Extract the [x, y] coordinate from the center of the cell holding the provided text.  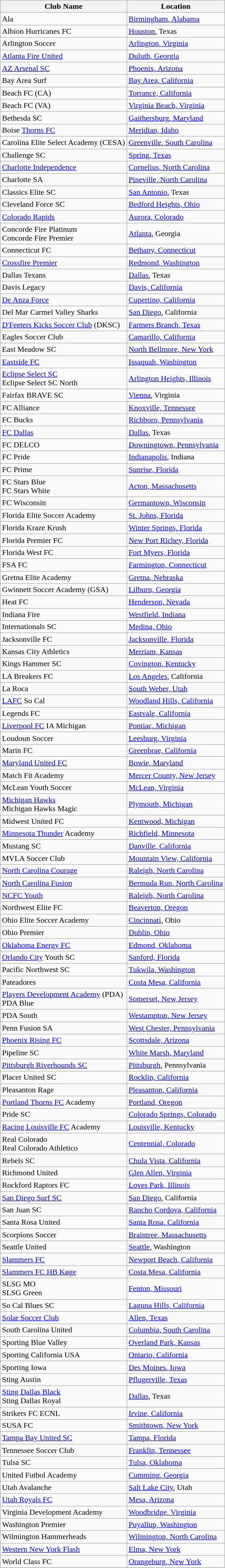
AZ Arsenal SC [64, 68]
LAFC So Cal [64, 701]
Indiana Fire [64, 614]
North Carolina Courage [64, 871]
Kentwood, Michigan [176, 821]
Bowie, Maryland [176, 763]
Jacksonville, Florida [176, 639]
Cupertino, California [176, 300]
Sporting California USA [64, 1355]
Placer United SC [64, 1077]
Danville, California [176, 846]
FC Stars BlueFC Stars White [64, 486]
Beach FC (VA) [64, 105]
St. Johns, Florida [176, 515]
Bay Area, California [176, 81]
Aurora, Colorado [176, 217]
Connecticut FC [64, 250]
Puyallup, Washington [176, 1524]
Location [176, 7]
New Port Richey, Florida [176, 540]
Overland Park, Kansas [176, 1342]
Arlington Heights, Illinois [176, 378]
Minnesota Thunder Academy [64, 834]
Florida Elite Soccer Academy [64, 515]
Pittsburgh, Pennsylvania [176, 1065]
Wilmington, North Carolina [176, 1537]
Indianapolis, Indiana [176, 457]
Northwest Elite FC [64, 908]
Bermuda Run, North Carolina [176, 883]
Farmington, Connecticut [176, 565]
Columbia, South Carolina [176, 1330]
Cumming, Georgia [176, 1475]
United Futbol Academy [64, 1475]
Dallas Texans [64, 275]
Legends FC [64, 713]
Allen, Texas [176, 1318]
So Cal Blues SC [64, 1305]
Washington Premier [64, 1524]
SLSG MOSLSG Green [64, 1289]
Covington, Kentucky [176, 664]
Camarillo, California [176, 337]
Richboro, Pennsylvania [176, 420]
Santa Rosa United [64, 1222]
Richmond United [64, 1173]
Sporting Blue Valley [64, 1342]
Meridian, Idaho [176, 130]
Charlotte SA [64, 180]
Fenton, Missouri [176, 1289]
Franklin, Tennessee [176, 1450]
North Bellmore, New York [176, 349]
Portland, Oregon [176, 1102]
Bedford Heights, Ohio [176, 204]
NCFC Youth [64, 895]
D'Feeters Kicks Soccer Club (DKSC) [64, 324]
Concorde Fire PlatinumConcorde Fire Premier [64, 233]
Gwinnett Soccer Academy (GSA) [64, 590]
Carolina Elite Select Academy (CESA) [64, 142]
PDA South [64, 1016]
Marin FC [64, 750]
Pateadores [64, 982]
Newport Beach, California [176, 1259]
Eastvale, California [176, 713]
Braintree, Massachusetts [176, 1235]
Orlando City Youth SC [64, 957]
World Class FC [64, 1561]
Liverpool FC IA Michigan [64, 726]
Tulsa, Oklahoma [176, 1463]
Westfield, Indiana [176, 614]
Seattle United [64, 1247]
Knoxville, Tennessee [176, 408]
Virginia Beach, Virginia [176, 105]
San Diego Surf SC [64, 1197]
Arlington, Virginia [176, 44]
Slammers FC HB Køge [64, 1272]
Tampa, Florida [176, 1438]
Ala [64, 19]
Real ColoradoReal Colorado Athletico [64, 1144]
Richfield, Minnesota [176, 834]
Davis Legacy [64, 287]
Tampa Bay United SC [64, 1438]
Greenville, South Carolina [176, 142]
Edmond, Oklahoma [176, 945]
Match Fit Academy [64, 775]
Spring, Texas [176, 155]
Pipeline SC [64, 1053]
Pontiac, Michigan [176, 726]
Eagles Soccer Club [64, 337]
Ohio Elite Soccer Academy [64, 920]
Rebels SC [64, 1160]
Issaquah, Washington [176, 362]
Houston, Texas [176, 31]
Jacksonville FC [64, 639]
Pacific Northwest SC [64, 969]
FC Wisconsin [64, 503]
Wilmington Hammerheads [64, 1537]
Lilburn, Georgia [176, 590]
Penn Fusion SA [64, 1028]
Rancho Cordova, California [176, 1210]
FC Bucks [64, 420]
South Carolina United [64, 1330]
Henderson, Nevada [176, 602]
Cornelius, North Carolina [176, 167]
Virginia Development Academy [64, 1512]
Loudoun Soccer [64, 738]
White Marsh, Maryland [176, 1053]
Farmers Branch, Texas [176, 324]
Albion Hurricanes FC [64, 31]
Slammers FC [64, 1259]
Atlanta, Georgia [176, 233]
LA Breakers FC [64, 676]
Acton, Massachusetts [176, 486]
Michigan HawksMichigan Hawks Magic [64, 804]
Los Angeles, California [176, 676]
San Antonio, Texas [176, 192]
Tukwila, Washington [176, 969]
FSA FC [64, 565]
Mesa, Arizona [176, 1500]
Medina, Ohio [176, 627]
Florida Kraze Krush [64, 528]
Pleasanton, California [176, 1090]
Pineville, North Carolina [176, 180]
Sporting Iowa [64, 1367]
Plymouth, Michigan [176, 804]
Players Development Academy (PDA)PDA Blue [64, 999]
Germantown, Wisconsin [176, 503]
Laguna Hills, California [176, 1305]
Santa Rosa, California [176, 1222]
Challenge SC [64, 155]
FC Alliance [64, 408]
McLean, Virginia [176, 788]
Atlanta Fire United [64, 56]
Ohio Premier [64, 932]
Mountain View, California [176, 858]
Somerset, New Jersey [176, 999]
Solar Soccer Club [64, 1318]
Downingtown, Pennsylvania [176, 445]
Orangeburg, New York [176, 1561]
MVLA Soccer Club [64, 858]
Pittsburgh Riverhounds SC [64, 1065]
Pleasanton Rage [64, 1090]
Internationals SC [64, 627]
Redmond, Washington [176, 263]
Club Name [64, 7]
San Juan SC [64, 1210]
Scorpions Soccer [64, 1235]
Eastside FC [64, 362]
Phoenix, Arizona [176, 68]
Dublin, Ohio [176, 932]
Boise Thorns FC [64, 130]
Chula Vista, California [176, 1160]
Davis, California [176, 287]
Portland Thorns FC Academy [64, 1102]
Westampton, New Jersey [176, 1016]
Fort Myers, Florida [176, 552]
Woodland Hills, California [176, 701]
Greenbrae, California [176, 750]
Phoenix Rising FC [64, 1040]
Bethesda SC [64, 118]
Florida Premier FC [64, 540]
Pflugerville, Texas [176, 1379]
Beach FC (CA) [64, 93]
Midwest United FC [64, 821]
Louisville, Kentucky [176, 1127]
Gretna, Nebraska [176, 577]
Eclipse Select SCEclipse Select SC North [64, 378]
East Meadow SC [64, 349]
Florida West FC [64, 552]
Gaithersburg, Maryland [176, 118]
Rockford Raptors FC [64, 1185]
Vienna, Virginia [176, 395]
La Roca [64, 689]
Tennessee Soccer Club [64, 1450]
Sanford, Florida [176, 957]
Irvine, California [176, 1413]
Utah Royals FC [64, 1500]
Racing Louisville FC Academy [64, 1127]
Sunrise, Florida [176, 469]
Colorado Springs, Colorado [176, 1114]
West Chester, Pennsylvania [176, 1028]
Charlotte Independence [64, 167]
Pride SC [64, 1114]
Duluth, Georgia [176, 56]
Mustang SC [64, 846]
Gretna Elite Academy [64, 577]
Maryland United FC [64, 763]
Rocklin, California [176, 1077]
FC Dallas [64, 432]
Kansas City Athletics [64, 652]
De Anza Force [64, 300]
Oklahoma Energy FC [64, 945]
North Carolina Fusion [64, 883]
Smithtown, New York [176, 1426]
Merriam, Kansas [176, 652]
Ontario, California [176, 1355]
Western New York Flash [64, 1549]
McLean Youth Soccer [64, 788]
Sting Dallas BlackSting Dallas Royal [64, 1396]
Cincinnati, Ohio [176, 920]
Bethany, Connecticut [176, 250]
Torrance, California [176, 93]
Elma, New York [176, 1549]
Sting Austin [64, 1379]
FC Prime [64, 469]
Classics Elite SC [64, 192]
Glen Allen, Virginia [176, 1173]
Scottsdale, Arizona [176, 1040]
Birmingham, Alabama [176, 19]
SUSA FC [64, 1426]
Des Moines, Iowa [176, 1367]
Leesburg, Virginia [176, 738]
Beaverton, Oregon [176, 908]
Crossfire Premier [64, 263]
Arlington Soccer [64, 44]
Heat FC [64, 602]
Fairfax BRAVE SC [64, 395]
South Weber, Utah [176, 689]
Loves Park, Illinois [176, 1185]
Centennial, Colorado [176, 1144]
Del Mar Carmel Valley Sharks [64, 312]
Kings Hammer SC [64, 664]
Tulsa SC [64, 1463]
Bay Area Surf [64, 81]
Seattle, Washington [176, 1247]
Cleveland Force SC [64, 204]
Colorado Rapids [64, 217]
Winter Springs, Florida [176, 528]
FC DELCO [64, 445]
Salt Lake City, Utah [176, 1487]
Strikers FC ECNL [64, 1413]
Mercer County, New Jersey [176, 775]
Utah Avalanche [64, 1487]
Woodbridge, Virginia [176, 1512]
FC Pride [64, 457]
